For the text-containing cell, return its midpoint in (x, y) coordinate format. 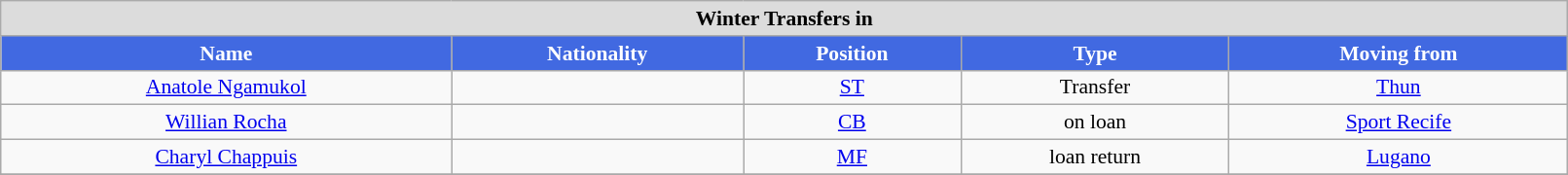
Type (1095, 53)
Nationality (598, 53)
ST (853, 87)
Transfer (1095, 87)
Lugano (1399, 157)
Sport Recife (1399, 122)
Winter Transfers in (784, 18)
Charyl Chappuis (226, 157)
Position (853, 53)
loan return (1095, 157)
Moving from (1399, 53)
MF (853, 157)
Name (226, 53)
CB (853, 122)
Willian Rocha (226, 122)
Thun (1399, 87)
Anatole Ngamukol (226, 87)
on loan (1095, 122)
